Search for the cell housing the specified text and yield its (x, y) center coordinate. 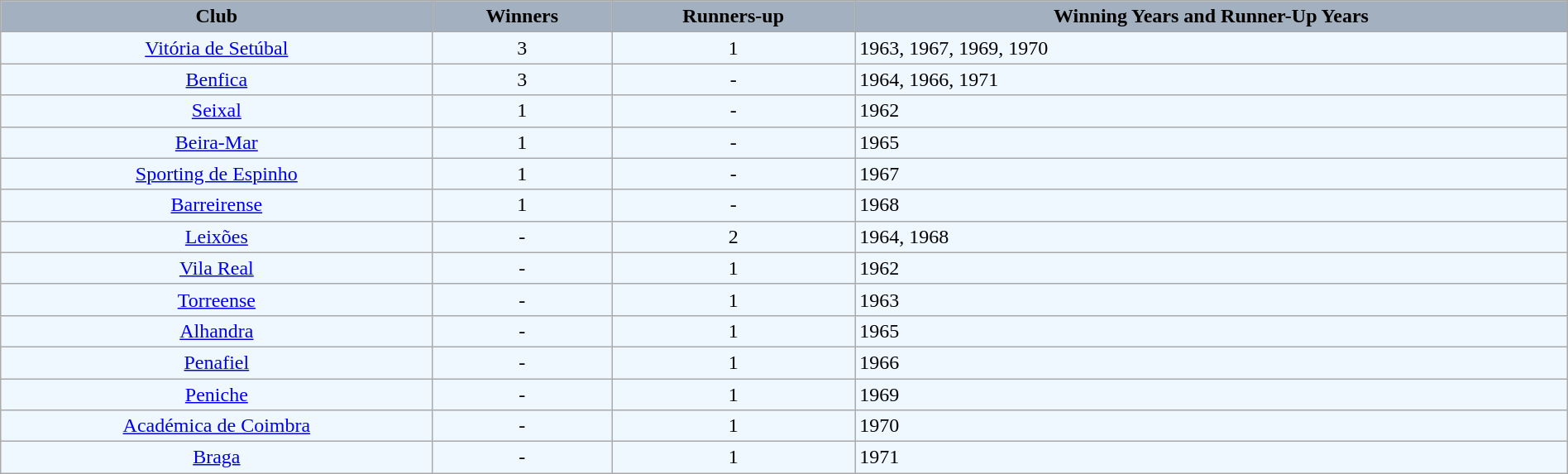
Vitória de Setúbal (217, 48)
Académica de Coimbra (217, 426)
Braga (217, 457)
1969 (1212, 395)
Alhandra (217, 331)
Torreense (217, 299)
1971 (1212, 457)
Vila Real (217, 268)
1970 (1212, 426)
1966 (1212, 362)
Peniche (217, 395)
1967 (1212, 174)
1963 (1212, 299)
1964, 1966, 1971 (1212, 79)
Winning Years and Runner-Up Years (1212, 17)
Beira-Mar (217, 142)
Sporting de Espinho (217, 174)
Club (217, 17)
1968 (1212, 205)
Seixal (217, 111)
Leixões (217, 237)
1964, 1968 (1212, 237)
Penafiel (217, 362)
Benfica (217, 79)
1963, 1967, 1969, 1970 (1212, 48)
Winners (523, 17)
Runners-up (734, 17)
2 (734, 237)
Barreirense (217, 205)
